Detect which cell encompasses the target text, then output its [X, Y] center coordinate. 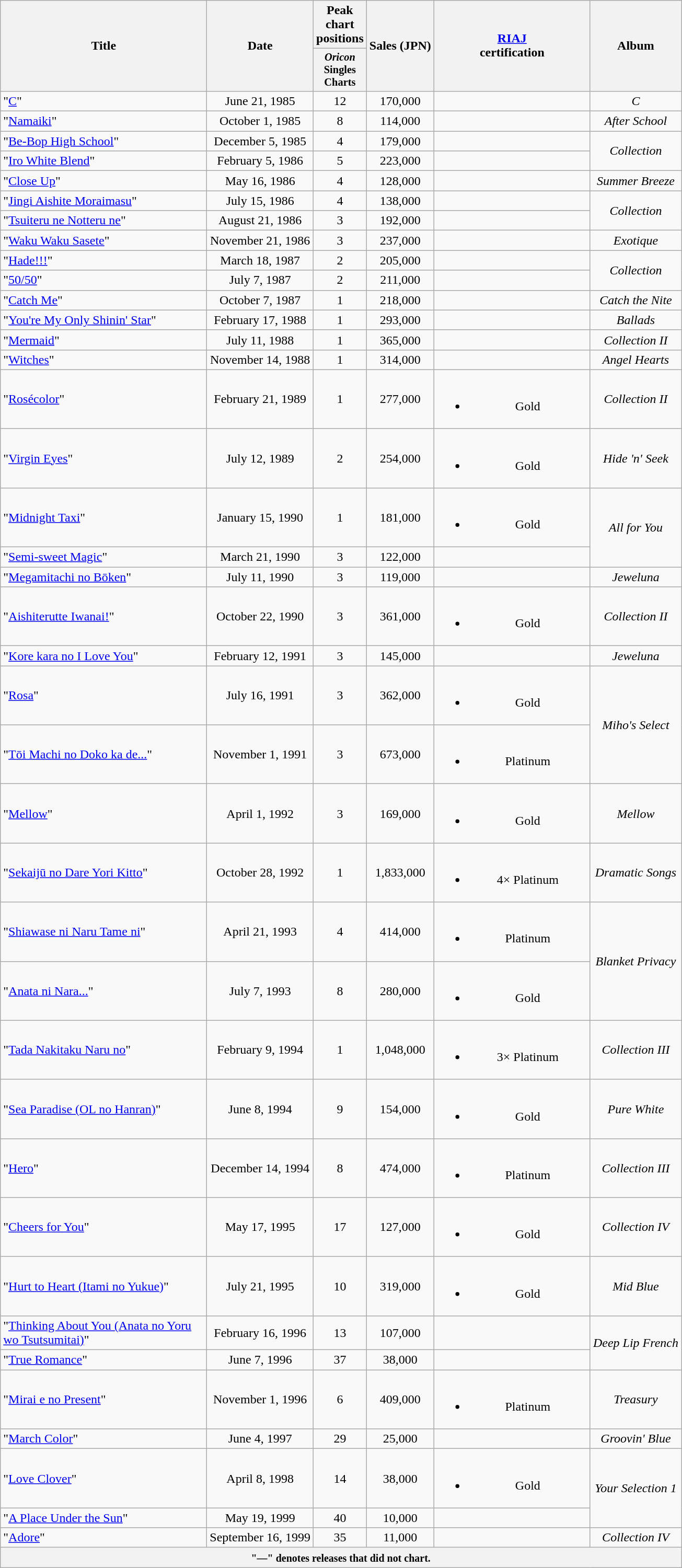
365,000 [400, 340]
122,000 [400, 557]
179,000 [400, 141]
40 [340, 1518]
114,000 [400, 121]
"True Romance" [103, 1360]
181,000 [400, 517]
"Rosécolor" [103, 399]
"Anata ni Nara..." [103, 991]
"Witches" [103, 360]
"Midnight Taxi" [103, 517]
409,000 [400, 1400]
September 16, 1999 [260, 1538]
Blanket Privacy [635, 961]
June 8, 1994 [260, 1109]
Mellow [635, 813]
Pure White [635, 1109]
"Kore kara no I Love You" [103, 656]
"Hero" [103, 1168]
154,000 [400, 1109]
November 1, 1991 [260, 755]
"Jingi Aishite Moraimasu" [103, 201]
128,000 [400, 181]
Title [103, 46]
474,000 [400, 1168]
"Waku Waku Sasete" [103, 240]
All for You [635, 527]
4× Platinum [512, 873]
"Close Up" [103, 181]
"Love Clover" [103, 1478]
"Hurt to Heart (Itami no Yukue)" [103, 1286]
December 5, 1985 [260, 141]
223,000 [400, 161]
May 16, 1986 [260, 181]
July 11, 1988 [260, 340]
293,000 [400, 320]
"C" [103, 101]
"Tōi Machi no Doko ka de..." [103, 755]
June 7, 1996 [260, 1360]
Deep Lip French [635, 1342]
Catch the Nite [635, 300]
Oricon Singles Charts [340, 70]
145,000 [400, 656]
"Thinking About You (Anata no Yoru wo Tsutsumitai)" [103, 1333]
February 17, 1988 [260, 320]
Groovin' Blue [635, 1439]
280,000 [400, 991]
1,048,000 [400, 1050]
July 15, 1986 [260, 201]
February 16, 1996 [260, 1333]
25,000 [400, 1439]
July 11, 1990 [260, 577]
April 21, 1993 [260, 931]
"Mermaid" [103, 340]
April 8, 1998 [260, 1478]
127,000 [400, 1227]
314,000 [400, 360]
October 7, 1987 [260, 300]
After School [635, 121]
January 15, 1990 [260, 517]
October 1, 1985 [260, 121]
Peak chart positions [340, 25]
December 14, 1994 [260, 1168]
362,000 [400, 695]
9 [340, 1109]
March 18, 1987 [260, 260]
July 7, 1993 [260, 991]
November 1, 1996 [260, 1400]
"March Color" [103, 1439]
October 22, 1990 [260, 617]
170,000 [400, 101]
"Cheers for You" [103, 1227]
November 21, 1986 [260, 240]
Album [635, 46]
"Sekaijū no Dare Yori Kitto" [103, 873]
"Be-Bop High School" [103, 141]
119,000 [400, 577]
12 [340, 101]
February 21, 1989 [260, 399]
Miho's Select [635, 725]
July 12, 1989 [260, 458]
June 21, 1985 [260, 101]
"Hade!!!" [103, 260]
169,000 [400, 813]
February 5, 1986 [260, 161]
"Adore" [103, 1538]
211,000 [400, 280]
"Semi-sweet Magic" [103, 557]
Exotique [635, 240]
"Sea Paradise (OL no Hanran)" [103, 1109]
5 [340, 161]
673,000 [400, 755]
"—" denotes releases that did not chart. [341, 1558]
319,000 [400, 1286]
"Mirai e no Present" [103, 1400]
July 21, 1995 [260, 1286]
"Shiawase ni Naru Tame ni" [103, 931]
November 14, 1988 [260, 360]
35 [340, 1538]
October 28, 1992 [260, 873]
"Aishiterutte Iwanai!" [103, 617]
Ballads [635, 320]
17 [340, 1227]
Hide 'n' Seek [635, 458]
C [635, 101]
10,000 [400, 1518]
April 1, 1992 [260, 813]
237,000 [400, 240]
Mid Blue [635, 1286]
"Tsuiteru ne Notteru ne" [103, 221]
1,833,000 [400, 873]
Treasury [635, 1400]
414,000 [400, 931]
Summer Breeze [635, 181]
"Tada Nakitaku Naru no" [103, 1050]
"50/50" [103, 280]
14 [340, 1478]
6 [340, 1400]
"You're My Only Shinin' Star" [103, 320]
"Rosa" [103, 695]
138,000 [400, 201]
Your Selection 1 [635, 1489]
277,000 [400, 399]
13 [340, 1333]
3× Platinum [512, 1050]
361,000 [400, 617]
192,000 [400, 221]
RIAJcertification [512, 46]
"Megamitachi no Bōken" [103, 577]
July 16, 1991 [260, 695]
107,000 [400, 1333]
March 21, 1990 [260, 557]
218,000 [400, 300]
"A Place Under the Sun" [103, 1518]
11,000 [400, 1538]
Angel Hearts [635, 360]
29 [340, 1439]
"Catch Me" [103, 300]
"Iro White Blend" [103, 161]
February 12, 1991 [260, 656]
May 19, 1999 [260, 1518]
Sales (JPN) [400, 46]
June 4, 1997 [260, 1439]
205,000 [400, 260]
"Mellow" [103, 813]
August 21, 1986 [260, 221]
"Namaiki" [103, 121]
"Virgin Eyes" [103, 458]
37 [340, 1360]
May 17, 1995 [260, 1227]
Dramatic Songs [635, 873]
February 9, 1994 [260, 1050]
July 7, 1987 [260, 280]
10 [340, 1286]
254,000 [400, 458]
Date [260, 46]
